Capture the cell that displays the provided text and extract its (x, y) central coordinate. 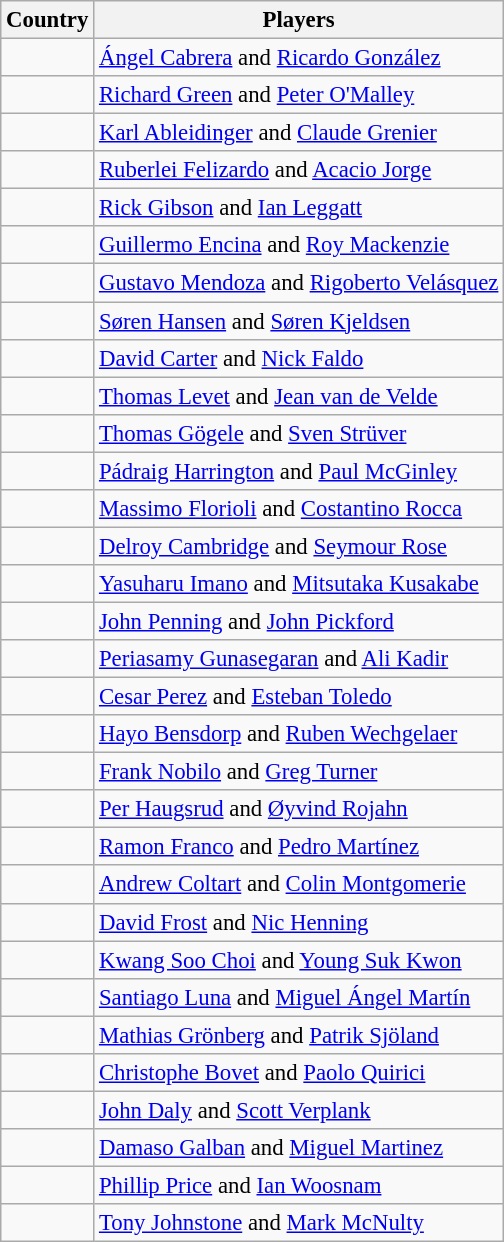
Phillip Price and Ian Woosnam (299, 1185)
Santiago Luna and Miguel Ángel Martín (299, 997)
Frank Nobilo and Greg Turner (299, 772)
Ramon Franco and Pedro Martínez (299, 847)
Hayo Bensdorp and Ruben Wechgelaer (299, 734)
Richard Green and Peter O'Malley (299, 95)
Ruberlei Felizardo and Acacio Jorge (299, 170)
Ángel Cabrera and Ricardo González (299, 58)
Country (48, 20)
Søren Hansen and Søren Kjeldsen (299, 321)
Pádraig Harrington and Paul McGinley (299, 471)
Cesar Perez and Esteban Toledo (299, 697)
Massimo Florioli and Costantino Rocca (299, 509)
Thomas Levet and Jean van de Velde (299, 396)
Thomas Gögele and Sven Strüver (299, 433)
Periasamy Gunasegaran and Ali Kadir (299, 659)
Guillermo Encina and Roy Mackenzie (299, 245)
Kwang Soo Choi and Young Suk Kwon (299, 960)
Per Haugsrud and Øyvind Rojahn (299, 809)
Andrew Coltart and Colin Montgomerie (299, 885)
David Carter and Nick Faldo (299, 358)
Rick Gibson and Ian Leggatt (299, 208)
Players (299, 20)
John Daly and Scott Verplank (299, 1110)
David Frost and Nic Henning (299, 922)
Yasuharu Imano and Mitsutaka Kusakabe (299, 584)
Gustavo Mendoza and Rigoberto Velásquez (299, 283)
John Penning and John Pickford (299, 621)
Karl Ableidinger and Claude Grenier (299, 133)
Damaso Galban and Miguel Martinez (299, 1148)
Delroy Cambridge and Seymour Rose (299, 546)
Christophe Bovet and Paolo Quirici (299, 1073)
Tony Johnstone and Mark McNulty (299, 1223)
Mathias Grönberg and Patrik Sjöland (299, 1035)
